Find where the given text appears and provide that cell's center as [x, y] coordinate. 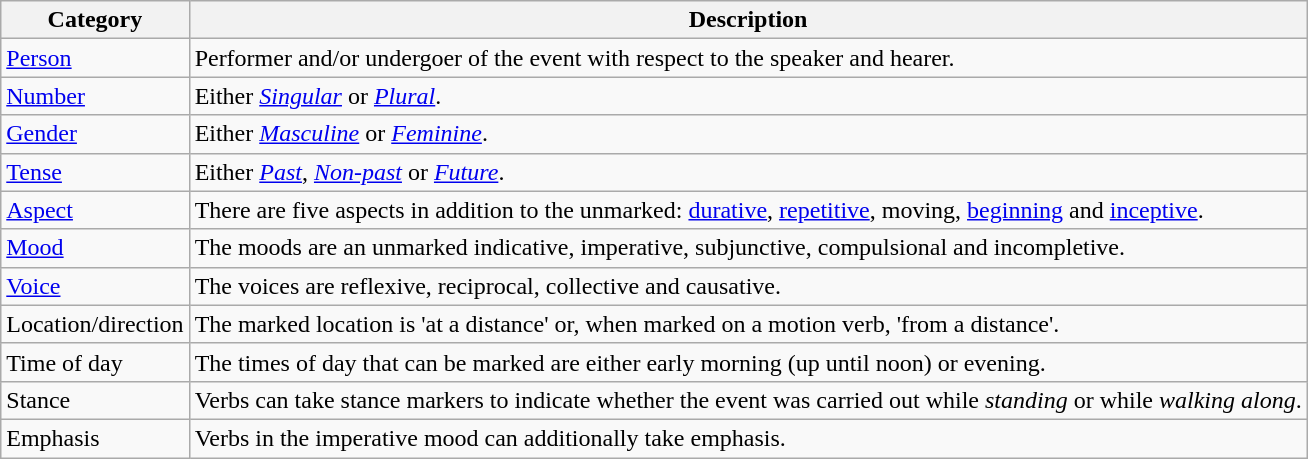
The moods are an unmarked indicative, imperative, subjunctive, compulsional and incompletive. [748, 248]
Number [95, 96]
Stance [95, 400]
Verbs in the imperative mood can additionally take emphasis. [748, 438]
The times of day that can be marked are either early morning (up until noon) or evening. [748, 362]
Aspect [95, 210]
Verbs can take stance markers to indicate whether the event was carried out while standing or while walking along. [748, 400]
Either Past, Non-past or Future. [748, 172]
Time of day [95, 362]
Description [748, 20]
Location/direction [95, 324]
Performer and/or undergoer of the event with respect to the speaker and hearer. [748, 58]
Either Masculine or Feminine. [748, 134]
Mood [95, 248]
Tense [95, 172]
Category [95, 20]
Emphasis [95, 438]
The voices are reflexive, reciprocal, collective and causative. [748, 286]
Gender [95, 134]
The marked location is 'at a distance' or, when marked on a motion verb, 'from a distance'. [748, 324]
Either Singular or Plural. [748, 96]
There are five aspects in addition to the unmarked: durative, repetitive, moving, beginning and inceptive. [748, 210]
Voice [95, 286]
Person [95, 58]
